Locate the cell with the specified text and output its [x, y] center coordinate. 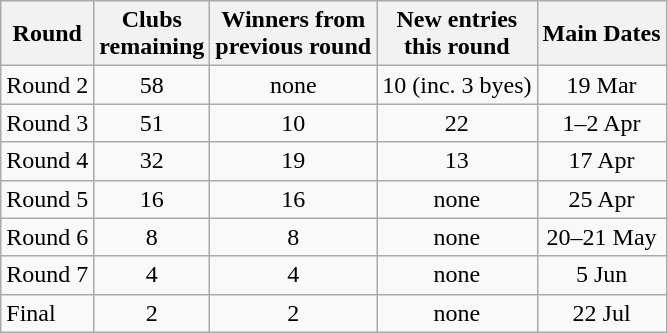
Round 2 [48, 85]
Round 5 [48, 199]
Main Dates [602, 34]
10 [294, 123]
58 [152, 85]
1–2 Apr [602, 123]
25 Apr [602, 199]
19 Mar [602, 85]
Round 7 [48, 275]
51 [152, 123]
13 [457, 161]
Round 6 [48, 237]
Winners fromprevious round [294, 34]
22 Jul [602, 313]
5 Jun [602, 275]
20–21 May [602, 237]
Round 4 [48, 161]
17 Apr [602, 161]
New entriesthis round [457, 34]
10 (inc. 3 byes) [457, 85]
32 [152, 161]
22 [457, 123]
19 [294, 161]
Final [48, 313]
Clubsremaining [152, 34]
Round [48, 34]
Round 3 [48, 123]
